Extract the (x, y) coordinate from the center of the cell holding the provided text.  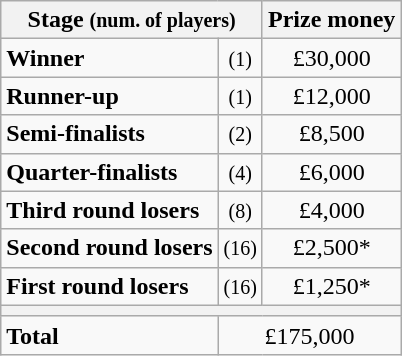
£30,000 (331, 58)
Semi-finalists (110, 134)
£6,000 (331, 172)
(8) (240, 210)
(2) (240, 134)
Stage (num. of players) (132, 20)
£12,000 (331, 96)
£2,500* (331, 248)
Second round losers (110, 248)
£8,500 (331, 134)
Prize money (331, 20)
£4,000 (331, 210)
Runner-up (110, 96)
First round losers (110, 286)
Total (110, 335)
£1,250* (331, 286)
Winner (110, 58)
Third round losers (110, 210)
Quarter-finalists (110, 172)
(4) (240, 172)
£175,000 (310, 335)
